For the text-containing cell, return its midpoint in (x, y) coordinate format. 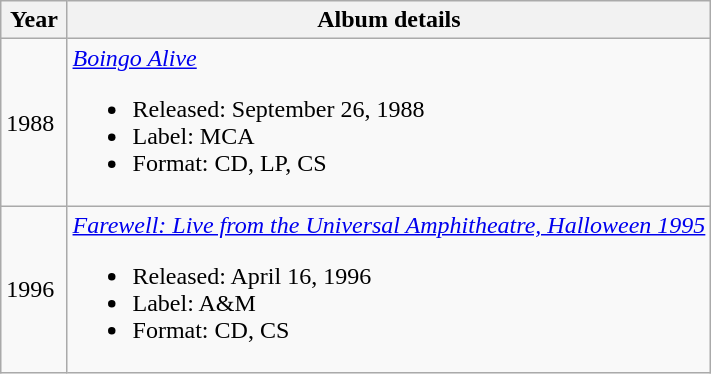
1996 (34, 290)
Year (34, 20)
Boingo AliveReleased: September 26, 1988Label: MCAFormat: CD, LP, CS (389, 122)
Farewell: Live from the Universal Amphitheatre, Halloween 1995Released: April 16, 1996Label: A&MFormat: CD, CS (389, 290)
1988 (34, 122)
Album details (389, 20)
